For the text-containing cell, return its midpoint in [X, Y] coordinate format. 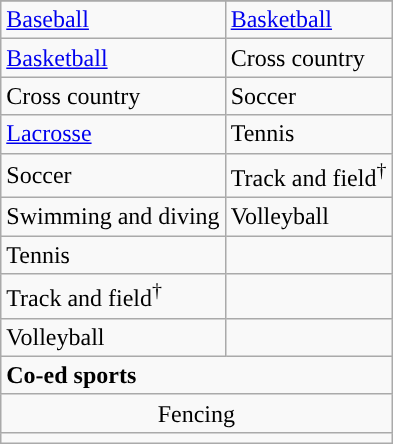
Baseball [113, 20]
Swimming and diving [113, 217]
Co-ed sports [196, 375]
Fencing [196, 413]
Lacrosse [113, 134]
